Return (x, y) of the center of cell containing provided text 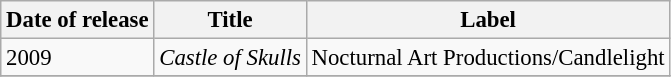
Castle of Skulls (230, 58)
2009 (78, 58)
Date of release (78, 20)
Nocturnal Art Productions/Candlelight (488, 58)
Label (488, 20)
Title (230, 20)
